From the cell containing the given text, extract its center point as (x, y) coordinate. 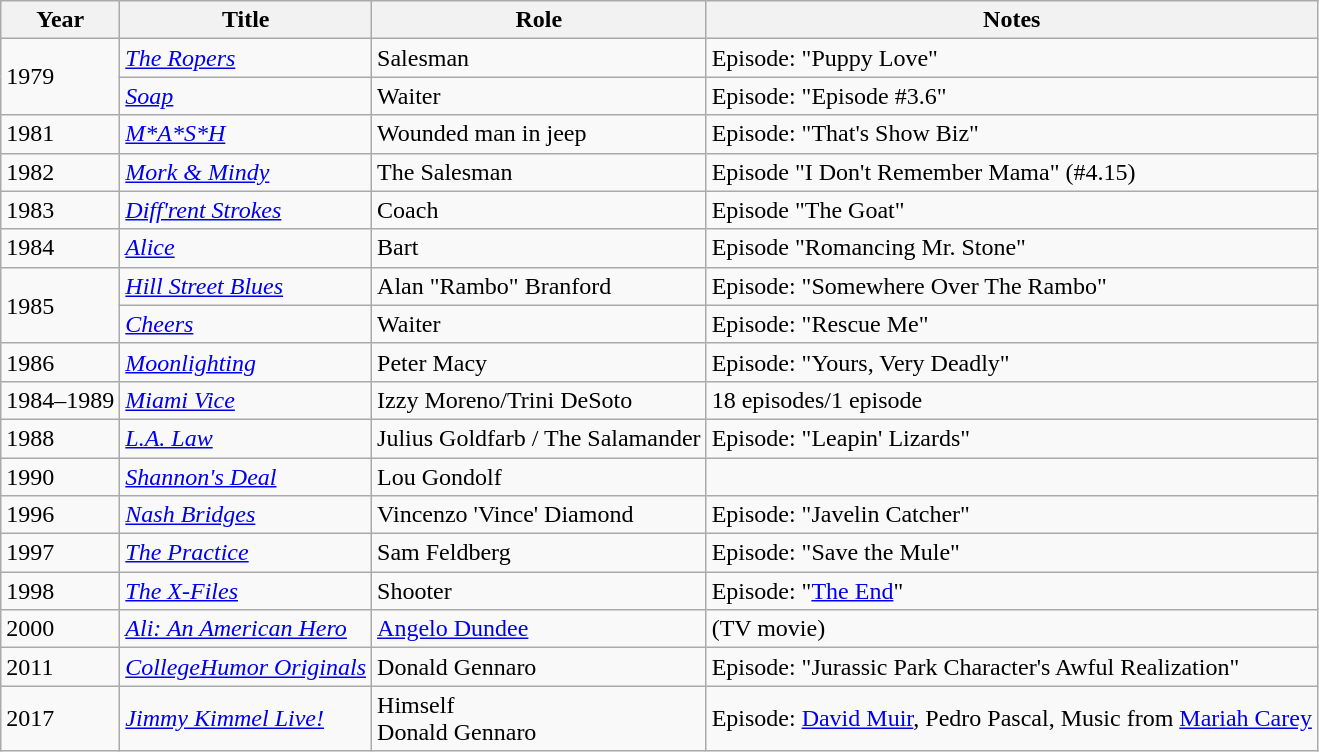
Salesman (540, 58)
Donald Gennaro (540, 667)
Ali: An American Hero (246, 629)
Moonlighting (246, 362)
(TV movie) (1012, 629)
Wounded man in jeep (540, 134)
1985 (60, 305)
Soap (246, 96)
Episode: "That's Show Biz" (1012, 134)
Episode: "Yours, Very Deadly" (1012, 362)
Cheers (246, 324)
Title (246, 20)
1997 (60, 553)
Angelo Dundee (540, 629)
Sam Feldberg (540, 553)
Alice (246, 248)
Bart (540, 248)
Episode: "Leapin' Lizards" (1012, 438)
Hill Street Blues (246, 286)
2017 (60, 718)
18 episodes/1 episode (1012, 400)
Julius Goldfarb / The Salamander (540, 438)
Role (540, 20)
Notes (1012, 20)
Episode "I Don't Remember Mama" (#4.15) (1012, 172)
Shooter (540, 591)
1990 (60, 477)
Nash Bridges (246, 515)
Episode: "Episode #3.6" (1012, 96)
Year (60, 20)
Peter Macy (540, 362)
The Salesman (540, 172)
1983 (60, 210)
HimselfDonald Gennaro (540, 718)
2000 (60, 629)
Episode: "The End" (1012, 591)
1998 (60, 591)
1996 (60, 515)
L.A. Law (246, 438)
Miami Vice (246, 400)
1981 (60, 134)
Jimmy Kimmel Live! (246, 718)
Izzy Moreno/Trini DeSoto (540, 400)
The Practice (246, 553)
Alan "Rambo" Branford (540, 286)
CollegeHumor Originals (246, 667)
Episode: "Javelin Catcher" (1012, 515)
1979 (60, 77)
The Ropers (246, 58)
Episode: "Puppy Love" (1012, 58)
Episode "The Goat" (1012, 210)
Episode: "Somewhere Over The Rambo" (1012, 286)
Episode: David Muir, Pedro Pascal, Music from Mariah Carey (1012, 718)
1986 (60, 362)
The X-Files (246, 591)
Episode: "Save the Mule" (1012, 553)
Coach (540, 210)
1982 (60, 172)
1984–1989 (60, 400)
Episode: "Jurassic Park Character's Awful Realization" (1012, 667)
Episode "Romancing Mr. Stone" (1012, 248)
Diff'rent Strokes (246, 210)
1988 (60, 438)
Episode: "Rescue Me" (1012, 324)
Mork & Mindy (246, 172)
1984 (60, 248)
Lou Gondolf (540, 477)
M*A*S*H (246, 134)
Shannon's Deal (246, 477)
2011 (60, 667)
Vincenzo 'Vince' Diamond (540, 515)
